Return the [x, y] coordinate for the center point of the cell that contains the specified text.  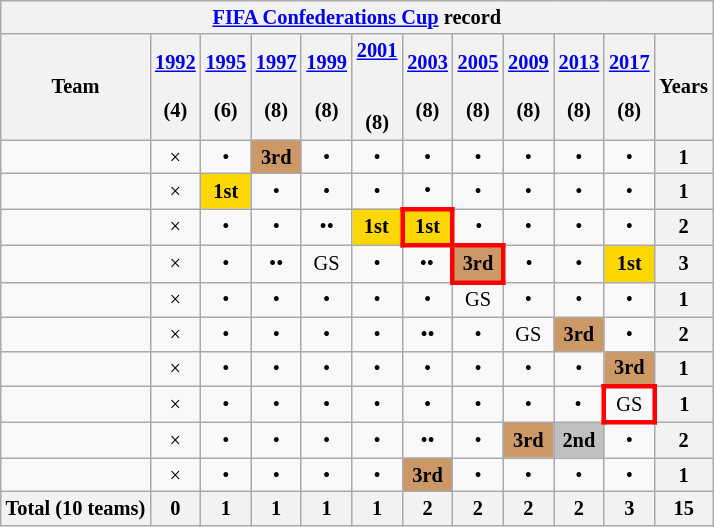
0 [175, 508]
15 [683, 508]
Total (10 teams) [76, 508]
2001(8) [377, 87]
1995(6) [226, 87]
2017(8) [629, 87]
Years [683, 87]
1997(8) [276, 87]
2005(8) [478, 87]
FIFA Confederations Cup record [357, 17]
1999(8) [326, 87]
2003(8) [427, 87]
2009(8) [528, 87]
Team [76, 87]
1992(4) [175, 87]
2013(8) [579, 87]
2nd [579, 440]
